Search for the cell housing the specified text and yield its (X, Y) center coordinate. 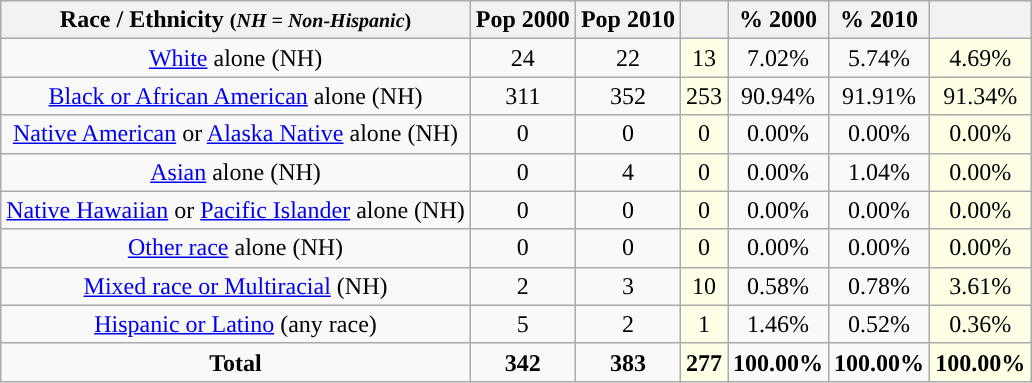
Total (236, 362)
383 (628, 362)
342 (522, 362)
Other race alone (NH) (236, 248)
Pop 2010 (628, 20)
% 2010 (880, 20)
0.36% (980, 324)
3.61% (980, 286)
352 (628, 96)
5.74% (880, 58)
1.46% (778, 324)
277 (704, 362)
24 (522, 58)
Pop 2000 (522, 20)
Native American or Alaska Native alone (NH) (236, 134)
13 (704, 58)
Mixed race or Multiracial (NH) (236, 286)
White alone (NH) (236, 58)
311 (522, 96)
0.52% (880, 324)
4.69% (980, 58)
5 (522, 324)
Race / Ethnicity (NH = Non-Hispanic) (236, 20)
10 (704, 286)
Hispanic or Latino (any race) (236, 324)
Asian alone (NH) (236, 172)
91.34% (980, 96)
1 (704, 324)
253 (704, 96)
Black or African American alone (NH) (236, 96)
1.04% (880, 172)
90.94% (778, 96)
% 2000 (778, 20)
22 (628, 58)
4 (628, 172)
Native Hawaiian or Pacific Islander alone (NH) (236, 210)
3 (628, 286)
0.78% (880, 286)
91.91% (880, 96)
7.02% (778, 58)
0.58% (778, 286)
